Search for the cell housing the specified text and yield its (x, y) center coordinate. 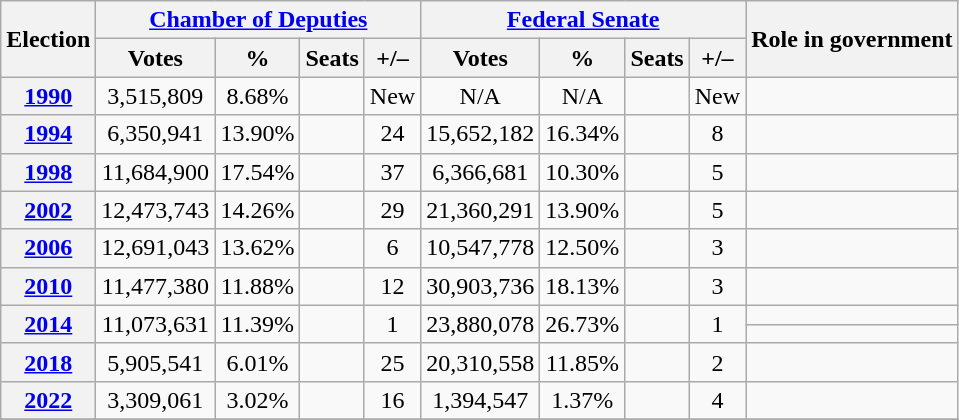
6.01% (258, 362)
12,691,043 (156, 248)
3,309,061 (156, 400)
8 (717, 134)
1998 (48, 172)
Role in government (852, 39)
11,684,900 (156, 172)
3,515,809 (156, 96)
6,366,681 (480, 172)
26.73% (582, 324)
11,073,631 (156, 324)
1990 (48, 96)
2014 (48, 324)
18.13% (582, 286)
2010 (48, 286)
4 (717, 400)
1994 (48, 134)
16.34% (582, 134)
20,310,558 (480, 362)
23,880,078 (480, 324)
11.88% (258, 286)
2018 (48, 362)
21,360,291 (480, 210)
6 (392, 248)
3.02% (258, 400)
30,903,736 (480, 286)
Election (48, 39)
14.26% (258, 210)
Chamber of Deputies (258, 20)
2006 (48, 248)
10.30% (582, 172)
13.62% (258, 248)
5,905,541 (156, 362)
29 (392, 210)
1.37% (582, 400)
24 (392, 134)
12.50% (582, 248)
10,547,778 (480, 248)
8.68% (258, 96)
11,477,380 (156, 286)
25 (392, 362)
2002 (48, 210)
11.85% (582, 362)
Federal Senate (584, 20)
2 (717, 362)
17.54% (258, 172)
6,350,941 (156, 134)
12,473,743 (156, 210)
2022 (48, 400)
37 (392, 172)
1,394,547 (480, 400)
12 (392, 286)
15,652,182 (480, 134)
11.39% (258, 324)
16 (392, 400)
